Identify which cell holds the provided text, then report its [x, y] central coordinate. 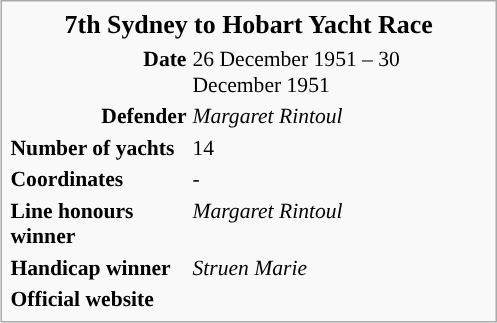
Line honours winner [98, 223]
Official website [98, 299]
Date [98, 72]
Handicap winner [98, 267]
14 [340, 147]
Number of yachts [98, 147]
- [340, 179]
Defender [98, 116]
Coordinates [98, 179]
Struen Marie [340, 267]
7th Sydney to Hobart Yacht Race [248, 26]
26 December 1951 – 30 December 1951 [340, 72]
